Provide the (X, Y) coordinate of the cell's center where the given text is located.  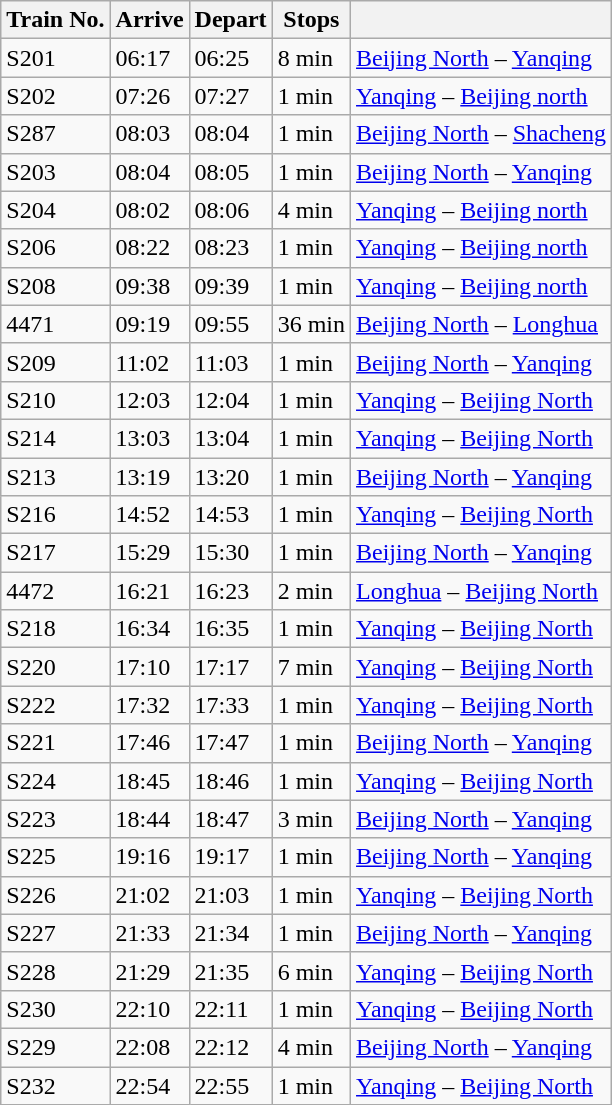
21:35 (230, 971)
S203 (56, 172)
18:44 (150, 819)
22:54 (150, 1085)
18:45 (150, 781)
17:46 (150, 743)
S227 (56, 933)
09:55 (230, 324)
Train No. (56, 20)
S230 (56, 1009)
12:03 (150, 400)
Stops (311, 20)
8 min (311, 58)
08:22 (150, 248)
09:39 (230, 286)
3 min (311, 819)
Beijing North – Shacheng (482, 134)
21:29 (150, 971)
08:02 (150, 210)
S221 (56, 743)
22:12 (230, 1047)
S206 (56, 248)
4472 (56, 591)
Longhua – Beijing North (482, 591)
S204 (56, 210)
22:55 (230, 1085)
S225 (56, 857)
08:05 (230, 172)
13:04 (230, 438)
S226 (56, 895)
17:17 (230, 667)
15:29 (150, 553)
13:19 (150, 477)
13:03 (150, 438)
S218 (56, 629)
17:10 (150, 667)
S223 (56, 819)
16:21 (150, 591)
19:16 (150, 857)
21:03 (230, 895)
S222 (56, 705)
S216 (56, 515)
S229 (56, 1047)
11:02 (150, 362)
16:23 (230, 591)
07:27 (230, 96)
S217 (56, 553)
09:19 (150, 324)
S214 (56, 438)
S228 (56, 971)
18:46 (230, 781)
14:52 (150, 515)
S202 (56, 96)
09:38 (150, 286)
15:30 (230, 553)
06:25 (230, 58)
17:32 (150, 705)
Depart (230, 20)
S201 (56, 58)
21:34 (230, 933)
19:17 (230, 857)
21:33 (150, 933)
S232 (56, 1085)
08:03 (150, 134)
S287 (56, 134)
7 min (311, 667)
4471 (56, 324)
14:53 (230, 515)
11:03 (230, 362)
S209 (56, 362)
08:23 (230, 248)
36 min (311, 324)
S224 (56, 781)
S210 (56, 400)
S213 (56, 477)
06:17 (150, 58)
13:20 (230, 477)
07:26 (150, 96)
16:34 (150, 629)
21:02 (150, 895)
18:47 (230, 819)
Arrive (150, 20)
22:08 (150, 1047)
12:04 (230, 400)
22:11 (230, 1009)
08:06 (230, 210)
17:33 (230, 705)
16:35 (230, 629)
2 min (311, 591)
22:10 (150, 1009)
S208 (56, 286)
S220 (56, 667)
6 min (311, 971)
Beijing North – Longhua (482, 324)
17:47 (230, 743)
